Return the [x, y] coordinate for the center point of the cell that contains the specified text.  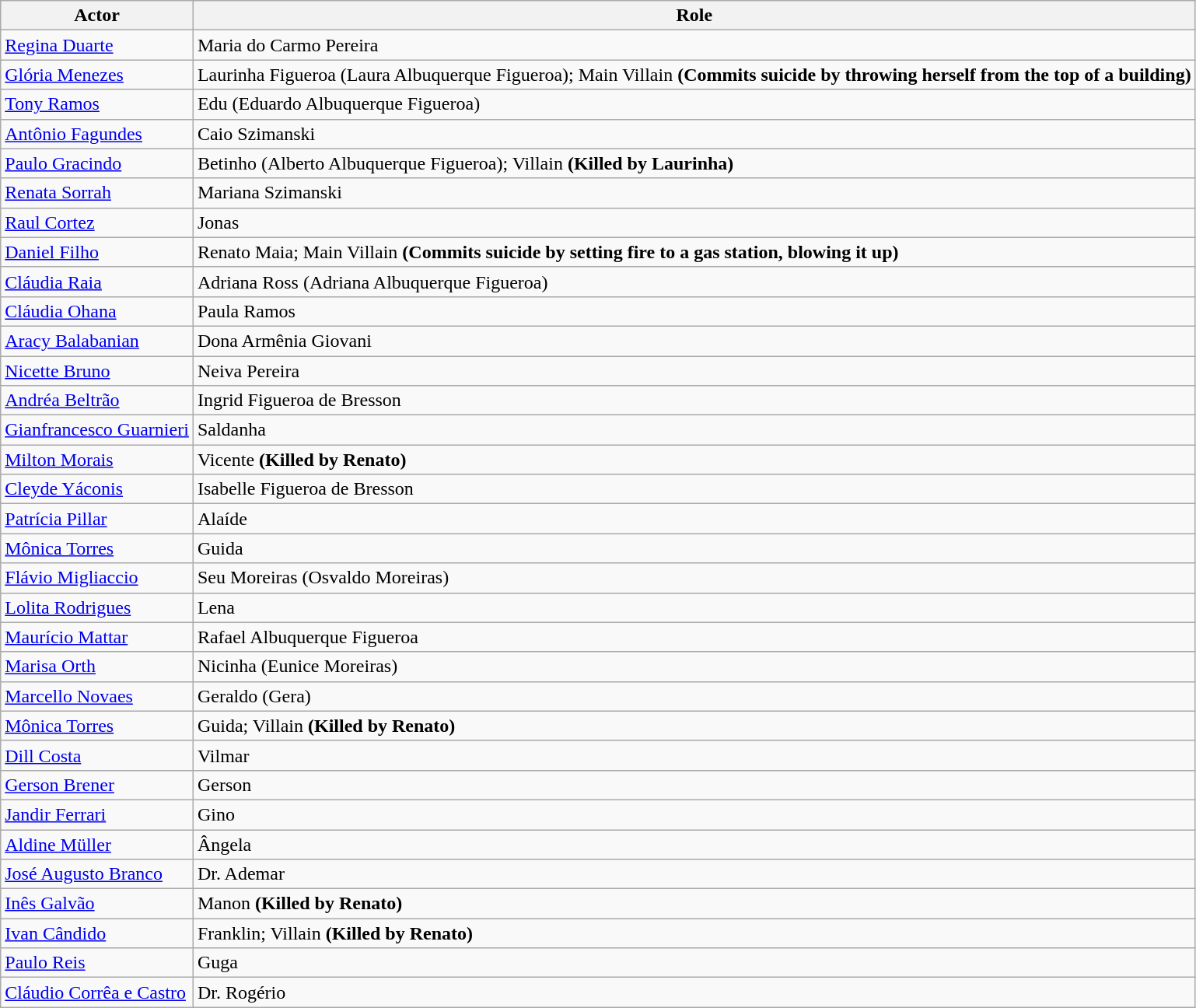
Lena [694, 607]
Aracy Balabanian [97, 341]
José Augusto Branco [97, 874]
Paulo Gracindo [97, 163]
Actor [97, 16]
Renata Sorrah [97, 193]
Maurício Mattar [97, 637]
Caio Szimanski [694, 134]
Andréa Beltrão [97, 401]
Cláudia Raia [97, 282]
Antônio Fagundes [97, 134]
Role [694, 16]
Raul Cortez [97, 222]
Nicinha (Eunice Moreiras) [694, 667]
Inês Galvão [97, 904]
Gerson [694, 785]
Cleyde Yáconis [97, 489]
Ingrid Figueroa de Bresson [694, 401]
Dona Armênia Giovani [694, 341]
Ivan Cândido [97, 933]
Milton Morais [97, 460]
Edu (Eduardo Albuquerque Figueroa) [694, 104]
Mariana Szimanski [694, 193]
Dr. Rogério [694, 992]
Guida [694, 548]
Laurinha Figueroa (Laura Albuquerque Figueroa); Main Villain (Commits suicide by throwing herself from the top of a building) [694, 75]
Marisa Orth [97, 667]
Glória Menezes [97, 75]
Paula Ramos [694, 311]
Gianfrancesco Guarnieri [97, 430]
Ângela [694, 844]
Franklin; Villain (Killed by Renato) [694, 933]
Gino [694, 814]
Daniel Filho [97, 252]
Flávio Migliaccio [97, 578]
Dill Costa [97, 755]
Seu Moreiras (Osvaldo Moreiras) [694, 578]
Maria do Carmo Pereira [694, 45]
Lolita Rodrigues [97, 607]
Rafael Albuquerque Figueroa [694, 637]
Betinho (Alberto Albuquerque Figueroa); Villain (Killed by Laurinha) [694, 163]
Guga [694, 963]
Jandir Ferrari [97, 814]
Nicette Bruno [97, 371]
Gerson Brener [97, 785]
Aldine Müller [97, 844]
Renato Maia; Main Villain (Commits suicide by setting fire to a gas station, blowing it up) [694, 252]
Adriana Ross (Adriana Albuquerque Figueroa) [694, 282]
Geraldo (Gera) [694, 696]
Vicente (Killed by Renato) [694, 460]
Jonas [694, 222]
Cláudio Corrêa e Castro [97, 992]
Guida; Villain (Killed by Renato) [694, 726]
Patrícia Pillar [97, 519]
Alaíde [694, 519]
Tony Ramos [97, 104]
Manon (Killed by Renato) [694, 904]
Regina Duarte [97, 45]
Marcello Novaes [97, 696]
Saldanha [694, 430]
Cláudia Ohana [97, 311]
Isabelle Figueroa de Bresson [694, 489]
Paulo Reis [97, 963]
Vilmar [694, 755]
Neiva Pereira [694, 371]
Dr. Ademar [694, 874]
